Capture the cell that displays the provided text and extract its [x, y] central coordinate. 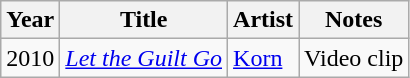
Korn [264, 58]
Artist [264, 20]
Year [30, 20]
2010 [30, 58]
Video clip [354, 58]
Let the Guilt Go [144, 58]
Notes [354, 20]
Title [144, 20]
